Return the [X, Y] coordinate for the center point of the cell that contains the specified text.  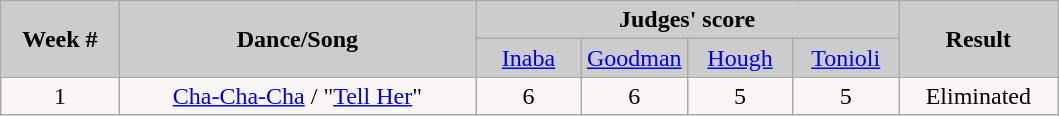
1 [60, 96]
Inaba [529, 58]
Hough [740, 58]
Dance/Song [298, 39]
Judges' score [688, 20]
Goodman [634, 58]
Week # [60, 39]
Result [978, 39]
Cha-Cha-Cha / "Tell Her" [298, 96]
Eliminated [978, 96]
Tonioli [846, 58]
